Provide the [x, y] coordinate of the cell's center where the given text is located.  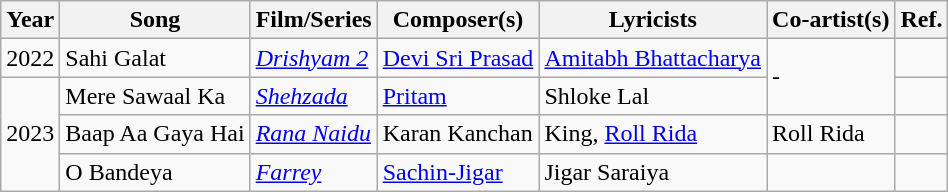
Shehzada [314, 96]
Film/Series [314, 20]
Lyricists [653, 20]
O Bandeya [155, 172]
- [831, 77]
Devi Sri Prasad [458, 58]
2022 [30, 58]
Co-artist(s) [831, 20]
Amitabh Bhattacharya [653, 58]
Mere Sawaal Ka [155, 96]
Jigar Saraiya [653, 172]
Baap Aa Gaya Hai [155, 134]
2023 [30, 134]
Rana Naidu [314, 134]
Composer(s) [458, 20]
Ref. [922, 20]
Year [30, 20]
Sahi Galat [155, 58]
Song [155, 20]
Farrey [314, 172]
Shloke Lal [653, 96]
Drishyam 2 [314, 58]
King, Roll Rida [653, 134]
Pritam [458, 96]
Roll Rida [831, 134]
Sachin-Jigar [458, 172]
Karan Kanchan [458, 134]
